Return the [X, Y] coordinate for the center point of the cell that contains the specified text.  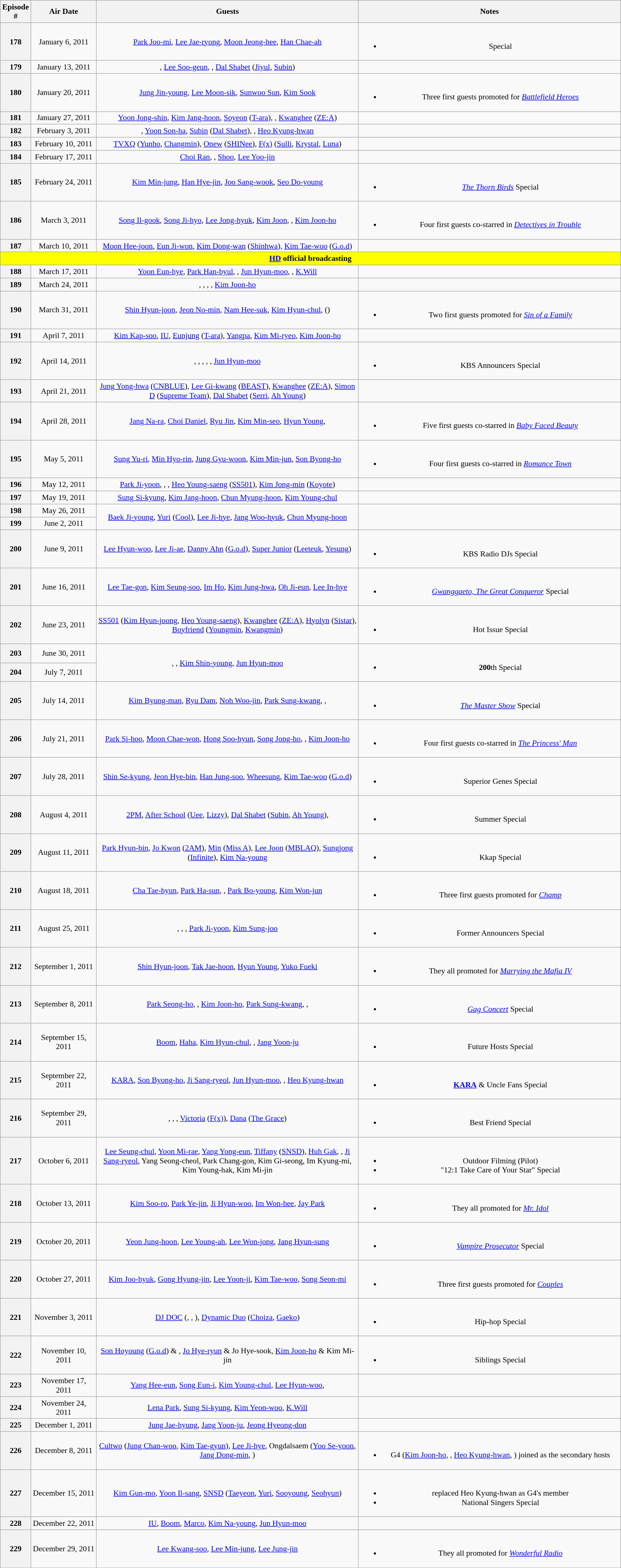
Hot Issue Special [489, 625]
224 [16, 1408]
KARA & Uncle Fans Special [489, 1080]
Summer Special [489, 815]
April 14, 2011 [64, 361]
218 [16, 1203]
226 [16, 1450]
February 17, 2011 [64, 157]
200th Special [489, 663]
November 17, 2011 [64, 1386]
193 [16, 391]
Sung Yu-ri, Min Hyo-rin, Jung Gyu-woon, Kim Min-jun, Son Byong-ho [227, 459]
Kim Min-jung, Han Hye-jin, Joo Sang-wook, Seo Do-young [227, 182]
Former Announcers Special [489, 928]
January 20, 2011 [64, 92]
, , Kim Shin-young, Jun Hyun-moo [227, 663]
, , , , Kim Joon-ho [227, 285]
Jung Yong-hwa (CNBLUE), Lee Gi-kwang (BEAST), Kwanghee (ZE:A), Simon D (Supreme Team), Dal Shabet (Serri, Ah Young) [227, 391]
Four first guests co-starred in Detectives in Trouble [489, 220]
Four first guests co-starred in Romance Town [489, 459]
Lee Tae-gon, Kim Seung-soo, Im Ho, Kim Jung-hwa, Oh Ji-eun, Lee In-hye [227, 587]
Baek Ji-young, Yuri (Cool), Lee Ji-hye, Jang Woo-hyuk, Chun Myung-hoon [227, 517]
March 3, 2011 [64, 220]
April 28, 2011 [64, 421]
211 [16, 928]
October 13, 2011 [64, 1203]
187 [16, 246]
Cultwo (Jung Chan-woo, Kim Tae-gyun), Lee Ji-hye, Ongdalsaem (Yoo Se-yoon, Jang Dong-min, ) [227, 1450]
185 [16, 182]
August 18, 2011 [64, 890]
KARA, Son Byong-ho, Ji Sang-ryeol, Jun Hyun-moo, , Heo Kyung-hwan [227, 1080]
Future Hosts Special [489, 1042]
September 29, 2011 [64, 1118]
Shin Se-kyung, Jeon Hye-bin, Han Jung-soo, Wheesung, Kim Tae-woo (G.o.d) [227, 777]
July 7, 2011 [64, 672]
replaced Heo Kyung-hwan as G4's memberNational Singers Special [489, 1493]
213 [16, 1004]
TVXQ (Yunho, Changmin), Onew (SHINee), F(x) (Sulli, Krystal, Luna) [227, 144]
January 27, 2011 [64, 118]
Air Date [64, 12]
Kim Byung-man, Ryu Dam, Noh Woo-jin, Park Sung-kwang, , [227, 701]
199 [16, 524]
December 29, 2011 [64, 1549]
November 3, 2011 [64, 1317]
September 8, 2011 [64, 1004]
March 17, 2011 [64, 272]
July 28, 2011 [64, 777]
, , , Victoria (F(x)), Dana (The Grace) [227, 1118]
Three first guests promoted for Battlefield Heroes [489, 92]
188 [16, 272]
October 27, 2011 [64, 1279]
Boom, Haha, Kim Hyun-chul, , Jang Yoon-ju [227, 1042]
215 [16, 1080]
186 [16, 220]
203 [16, 653]
May 19, 2011 [64, 498]
2PM, After School (Uee, Lizzy), Dal Shabet (Subin, Ah Young), [227, 815]
Siblings Special [489, 1355]
191 [16, 336]
Park Si-hoo, Moon Chae-won, Hong Soo-hyun, Song Jong-ho, , Kim Joon-ho [227, 739]
Lee Kwang-soo, Lee Min-jung, Lee Jung-jin [227, 1549]
Gwanggaeto, The Great Conqueror Special [489, 587]
June 30, 2011 [64, 653]
July 14, 2011 [64, 701]
January 6, 2011 [64, 41]
190 [16, 310]
Jang Na-ra, Choi Daniel, Ryu Jin, Kim Min-seo, Hyun Young, [227, 421]
222 [16, 1355]
February 24, 2011 [64, 182]
201 [16, 587]
June 23, 2011 [64, 625]
Shin Hyun-joon, Tak Jae-hoon, Hyun Young, Yuko Fueki [227, 966]
Yang Hee-eun, Song Eun-i, Kim Young-chul, Lee Hyun-woo, [227, 1386]
206 [16, 739]
Park Seong-ho, , Kim Joon-ho, Park Sung-kwang, , [227, 1004]
212 [16, 966]
Son Hoyoung (G.o.d) & , Jo Hye-ryun & Jo Hye-sook, Kim Joon-ho & Kim Mi-jin [227, 1355]
Sung Si-kyung, Kim Jang-hoon, Chun Myung-hoon, Kim Young-chul [227, 498]
220 [16, 1279]
Superior Genes Special [489, 777]
SS501 (Kim Hyun-joong, Heo Young-saeng), Kwanghee (ZE:A), Hyolyn (Sistar), Boyfriend (Youngmin, Kwangmin) [227, 625]
The Thorn Birds Special [489, 182]
183 [16, 144]
Outdoor Filming (Pilot)"12:1 Take Care of Your Star" Special [489, 1161]
November 24, 2011 [64, 1408]
December 15, 2011 [64, 1493]
Special [489, 41]
June 16, 2011 [64, 587]
, Yoon Son-ha, Subin (Dal Shabet), , Heo Kyung-hwan [227, 131]
October 6, 2011 [64, 1161]
179 [16, 67]
216 [16, 1118]
, , , , , Jun Hyun-moo [227, 361]
Kim Joo-hyuk, Gong Hyung-jin, Lee Yoon-ji, Kim Tae-woo, Song Seon-mi [227, 1279]
Four first guests co-starred in The Princess' Man [489, 739]
Kim Gun-mo, Yoon Il-sang, SNSD (Taeyeon, Yuri, Sooyoung, Seohyun) [227, 1493]
December 8, 2011 [64, 1450]
Guests [227, 12]
Gag Concert Special [489, 1004]
February 10, 2011 [64, 144]
Choi Ran, , Shoo, Lee Yoo-jin [227, 157]
Three first guests promoted for Couples [489, 1279]
KBS Radio DJs Special [489, 549]
225 [16, 1425]
202 [16, 625]
Lee Hyun-woo, Lee Ji-ae, Danny Ahn (G.o.d), Super Junior (Leeteuk, Yesung) [227, 549]
Park Ji-yoon, , , Heo Young-saeng (SS501), Kim Jong-min (Koyote) [227, 485]
182 [16, 131]
November 10, 2011 [64, 1355]
219 [16, 1241]
217 [16, 1161]
August 11, 2011 [64, 853]
180 [16, 92]
208 [16, 815]
They all promoted for Wonderful Radio [489, 1549]
194 [16, 421]
Vampire Prosecutor Special [489, 1241]
Kim Soo-ro, Park Ye-jin, Ji Hyun-woo, Im Won-hee, Jay Park [227, 1203]
Park Joo-mi, Lee Jae-ryong, Moon Jeong-hee, Han Chae-ah [227, 41]
May 5, 2011 [64, 459]
September 1, 2011 [64, 966]
April 21, 2011 [64, 391]
Two first guests promoted for Sin of a Family [489, 310]
228 [16, 1524]
Moon Hee-joon, Eun Ji-won, Kim Dong-wan (Shinhwa), Kim Tae-woo (G.o.d) [227, 246]
March 31, 2011 [64, 310]
207 [16, 777]
Yeon Jung-hoon, Lee Young-ah, Lee Won-jong, Jang Hyun-sung [227, 1241]
196 [16, 485]
September 15, 2011 [64, 1042]
221 [16, 1317]
Yoon Eun-hye, Park Han-byul, , Jun Hyun-moo, , K.Will [227, 272]
Yoon Jong-shin, Kim Jang-hoon, Soyeon (T-ara), , Kwanghee (ZE:A) [227, 118]
HD official broadcasting [311, 259]
Jung Jae-hyung, Jang Yoon-ju, Jeong Hyeong-don [227, 1425]
192 [16, 361]
178 [16, 41]
IU, Boom, Marco, Kim Na-young, Jun Hyun-moo [227, 1524]
August 4, 2011 [64, 815]
Shin Hyun-joon, Jeon No-min, Nam Hee-suk, Kim Hyun-chul, () [227, 310]
205 [16, 701]
April 7, 2011 [64, 336]
209 [16, 853]
189 [16, 285]
Jung Jin-young, Lee Moon-sik, Sunwoo Sun, Kim Sook [227, 92]
August 25, 2011 [64, 928]
181 [16, 118]
223 [16, 1386]
They all promoted for Marrying the Mafia IV [489, 966]
227 [16, 1493]
229 [16, 1549]
December 1, 2011 [64, 1425]
214 [16, 1042]
Three first guests promoted for Champ [489, 890]
February 3, 2011 [64, 131]
Kkap Special [489, 853]
, Lee Soo-geun, , Dal Shabet (Jiyul, Subin) [227, 67]
December 22, 2011 [64, 1524]
Kim Kap-soo, IU, Eunjung (T-ara), Yangpa, Kim Mi-ryeo, Kim Joon-ho [227, 336]
October 20, 2011 [64, 1241]
Best Friend Special [489, 1118]
KBS Announcers Special [489, 361]
Park Hyun-bin, Jo Kwon (2AM), Min (Miss A), Lee Joon (MBLAQ), Sungjong (Infinite), Kim Na-young [227, 853]
Hip-hop Special [489, 1317]
184 [16, 157]
July 21, 2011 [64, 739]
204 [16, 672]
Lena Park, Sung Si-kyung, Kim Yeon-woo, K.Will [227, 1408]
Episode # [16, 12]
May 26, 2011 [64, 511]
March 10, 2011 [64, 246]
195 [16, 459]
June 9, 2011 [64, 549]
September 22, 2011 [64, 1080]
G4 (Kim Joon-ho, , Heo Kyung-hwan, ) joined as the secondary hosts [489, 1450]
Cha Tae-hyun, Park Ha-sun, , Park Bo-young, Kim Won-jun [227, 890]
, , , Park Ji-yoon, Kim Sung-joo [227, 928]
Song Il-gook, Song Ji-hyo, Lee Jong-hyuk, Kim Joon, , Kim Joon-ho [227, 220]
Notes [489, 12]
The Master Show Special [489, 701]
June 2, 2011 [64, 524]
DJ DOC (, , ), Dynamic Duo (Choiza, Gaeko) [227, 1317]
They all promoted for Mr. Idol [489, 1203]
March 24, 2011 [64, 285]
Five first guests co-starred in Baby Faced Beauty [489, 421]
May 12, 2011 [64, 485]
200 [16, 549]
210 [16, 890]
197 [16, 498]
198 [16, 511]
January 13, 2011 [64, 67]
